Provide the [x, y] coordinate of the cell's center where the given text is located.  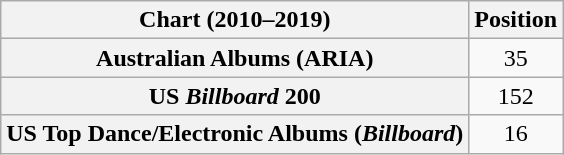
Chart (2010–2019) [235, 20]
Position [516, 20]
152 [516, 96]
Australian Albums (ARIA) [235, 58]
US Billboard 200 [235, 96]
35 [516, 58]
16 [516, 134]
US Top Dance/Electronic Albums (Billboard) [235, 134]
